Output the (X, Y) coordinate of the center of the cell containing the given text.  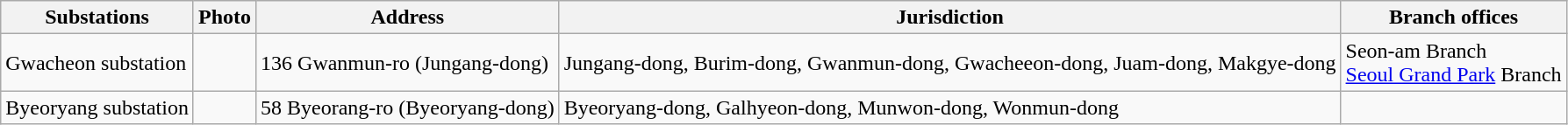
Seon-am BranchSeoul Grand Park Branch (1453, 63)
Photo (225, 17)
Gwacheon substation (97, 63)
Substations (97, 17)
Address (408, 17)
136 Gwanmun-ro (Jungang-dong) (408, 63)
Jungang-dong, Burim-dong, Gwanmun-dong, Gwacheeon-dong, Juam-dong, Makgye-dong (949, 63)
58 Byeorang-ro (Byeoryang-dong) (408, 108)
Byeoryang-dong, Galhyeon-dong, Munwon-dong, Wonmun-dong (949, 108)
Branch offices (1453, 17)
Jurisdiction (949, 17)
Byeoryang substation (97, 108)
